Extract the (x, y) coordinate from the center of the cell holding the provided text.  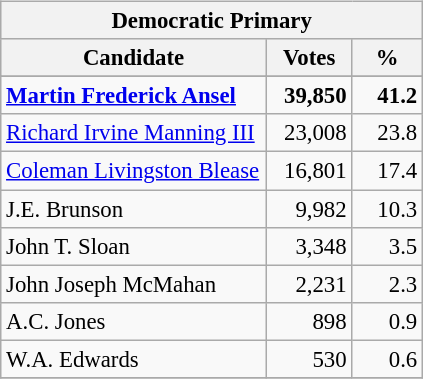
530 (309, 359)
Candidate (134, 58)
23.8 (388, 133)
John T. Sloan (134, 246)
17.4 (388, 171)
Richard Irvine Manning III (134, 133)
Martin Frederick Ansel (134, 96)
0.6 (388, 359)
2,231 (309, 284)
Democratic Primary (212, 21)
J.E. Brunson (134, 209)
John Joseph McMahan (134, 284)
16,801 (309, 171)
Coleman Livingston Blease (134, 171)
39,850 (309, 96)
3.5 (388, 246)
W.A. Edwards (134, 359)
0.9 (388, 321)
3,348 (309, 246)
% (388, 58)
10.3 (388, 209)
23,008 (309, 133)
9,982 (309, 209)
Votes (309, 58)
A.C. Jones (134, 321)
41.2 (388, 96)
898 (309, 321)
2.3 (388, 284)
